Return (x, y) of the center of cell containing provided text 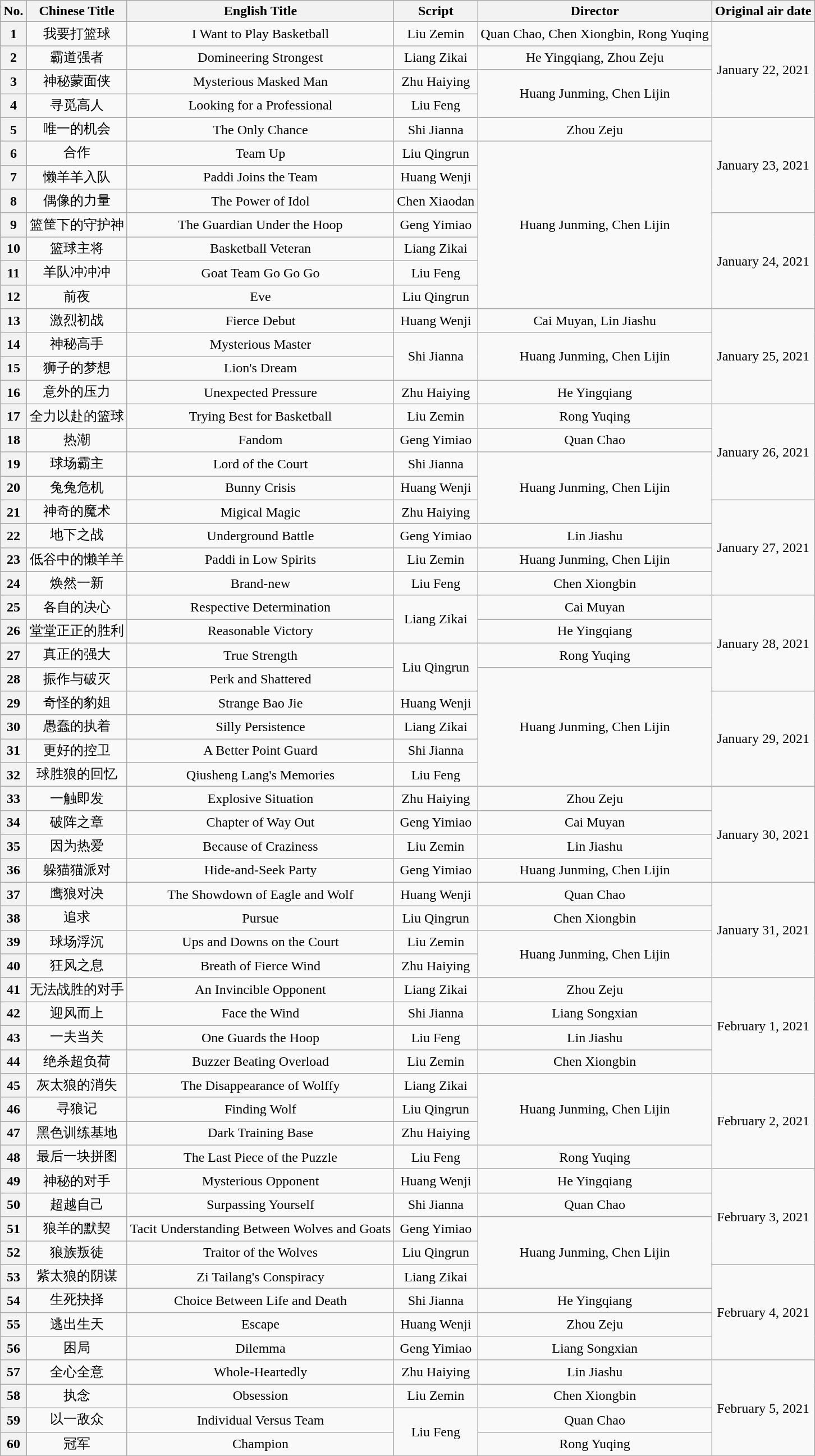
Team Up (260, 154)
January 29, 2021 (763, 739)
绝杀超负荷 (76, 1061)
神秘的对手 (76, 1181)
Dark Training Base (260, 1133)
真正的强大 (76, 655)
球场霸主 (76, 464)
22 (13, 536)
59 (13, 1420)
33 (13, 798)
Mysterious Masked Man (260, 82)
35 (13, 847)
Script (436, 11)
44 (13, 1061)
55 (13, 1324)
43 (13, 1038)
Tacit Understanding Between Wolves and Goats (260, 1229)
紫太狼的阴谋 (76, 1277)
Zi Tailang's Conspiracy (260, 1277)
Dilemma (260, 1349)
English Title (260, 11)
One Guards the Hoop (260, 1038)
Pursue (260, 919)
49 (13, 1181)
生死抉择 (76, 1300)
Strange Bao Jie (260, 703)
2 (13, 57)
21 (13, 512)
一触即发 (76, 798)
Escape (260, 1324)
13 (13, 321)
60 (13, 1444)
唯一的机会 (76, 129)
52 (13, 1253)
January 22, 2021 (763, 70)
Paddi in Low Spirits (260, 559)
37 (13, 894)
The Showdown of Eagle and Wolf (260, 894)
58 (13, 1396)
狂风之息 (76, 966)
Chinese Title (76, 11)
低谷中的懒羊羊 (76, 559)
Champion (260, 1444)
Whole-Heartedly (260, 1372)
51 (13, 1229)
意外的压力 (76, 392)
我要打篮球 (76, 34)
Brand-new (260, 584)
Buzzer Beating Overload (260, 1061)
灰太狼的消失 (76, 1086)
56 (13, 1349)
Original air date (763, 11)
48 (13, 1157)
Fierce Debut (260, 321)
Surpassing Yourself (260, 1205)
17 (13, 417)
Cai Muyan, Lin Jiashu (595, 321)
February 4, 2021 (763, 1312)
一夫当关 (76, 1038)
Basketball Veteran (260, 249)
Migical Magic (260, 512)
January 25, 2021 (763, 357)
14 (13, 345)
The Only Chance (260, 129)
奇怪的豹姐 (76, 703)
Chapter of Way Out (260, 822)
True Strength (260, 655)
Mysterious Master (260, 345)
January 23, 2021 (763, 165)
February 3, 2021 (763, 1217)
January 30, 2021 (763, 834)
激烈初战 (76, 321)
Face the Wind (260, 1014)
地下之战 (76, 536)
Trying Best for Basketball (260, 417)
23 (13, 559)
46 (13, 1110)
全心全意 (76, 1372)
Fandom (260, 440)
逃出生天 (76, 1324)
狼羊的默契 (76, 1229)
The Disappearance of Wolffy (260, 1086)
36 (13, 870)
Breath of Fierce Wind (260, 966)
54 (13, 1300)
全力以赴的篮球 (76, 417)
Goat Team Go Go Go (260, 273)
1 (13, 34)
Reasonable Victory (260, 631)
偶像的力量 (76, 201)
球场浮沉 (76, 942)
26 (13, 631)
32 (13, 775)
Director (595, 11)
24 (13, 584)
Obsession (260, 1396)
执念 (76, 1396)
No. (13, 11)
19 (13, 464)
42 (13, 1014)
The Last Piece of the Puzzle (260, 1157)
Because of Craziness (260, 847)
I Want to Play Basketball (260, 34)
28 (13, 679)
兔兔危机 (76, 489)
50 (13, 1205)
篮球主将 (76, 249)
合作 (76, 154)
3 (13, 82)
Ups and Downs on the Court (260, 942)
寻觅高人 (76, 106)
鹰狼对决 (76, 894)
Unexpected Pressure (260, 392)
懒羊羊入队 (76, 177)
7 (13, 177)
躲猫猫派对 (76, 870)
振作与破灭 (76, 679)
Paddi Joins the Team (260, 177)
寻狼记 (76, 1110)
41 (13, 989)
16 (13, 392)
神秘蒙面侠 (76, 82)
February 2, 2021 (763, 1121)
无法战胜的对手 (76, 989)
27 (13, 655)
January 28, 2021 (763, 643)
9 (13, 225)
因为热爱 (76, 847)
39 (13, 942)
Explosive Situation (260, 798)
热潮 (76, 440)
Lion's Dream (260, 368)
11 (13, 273)
黑色训练基地 (76, 1133)
球胜狼的回忆 (76, 775)
53 (13, 1277)
Finding Wolf (260, 1110)
前夜 (76, 296)
神秘高手 (76, 345)
Respective Determination (260, 608)
15 (13, 368)
各自的决心 (76, 608)
5 (13, 129)
February 5, 2021 (763, 1408)
January 31, 2021 (763, 930)
4 (13, 106)
18 (13, 440)
45 (13, 1086)
Hide-and-Seek Party (260, 870)
Mysterious Opponent (260, 1181)
狮子的梦想 (76, 368)
Perk and Shattered (260, 679)
February 1, 2021 (763, 1025)
Bunny Crisis (260, 489)
Traitor of the Wolves (260, 1253)
20 (13, 489)
Eve (260, 296)
Choice Between Life and Death (260, 1300)
January 24, 2021 (763, 261)
Looking for a Professional (260, 106)
Domineering Strongest (260, 57)
追求 (76, 919)
Silly Persistence (260, 727)
January 27, 2021 (763, 547)
神奇的魔术 (76, 512)
38 (13, 919)
40 (13, 966)
10 (13, 249)
Individual Versus Team (260, 1420)
堂堂正正的胜利 (76, 631)
The Guardian Under the Hoop (260, 225)
31 (13, 751)
47 (13, 1133)
困局 (76, 1349)
30 (13, 727)
羊队冲冲冲 (76, 273)
愚蠢的执着 (76, 727)
Chen Xiaodan (436, 201)
迎风而上 (76, 1014)
January 26, 2021 (763, 452)
12 (13, 296)
25 (13, 608)
Lord of the Court (260, 464)
57 (13, 1372)
6 (13, 154)
以一敌众 (76, 1420)
更好的控卫 (76, 751)
Quan Chao, Chen Xiongbin, Rong Yuqing (595, 34)
冠军 (76, 1444)
8 (13, 201)
狼族叛徒 (76, 1253)
34 (13, 822)
破阵之章 (76, 822)
焕然一新 (76, 584)
霸道强者 (76, 57)
He Yingqiang, Zhou Zeju (595, 57)
最后一块拼图 (76, 1157)
An Invincible Opponent (260, 989)
The Power of Idol (260, 201)
Underground Battle (260, 536)
超越自己 (76, 1205)
Qiusheng Lang's Memories (260, 775)
29 (13, 703)
篮筐下的守护神 (76, 225)
A Better Point Guard (260, 751)
